From the cell containing the given text, extract its center point as (x, y) coordinate. 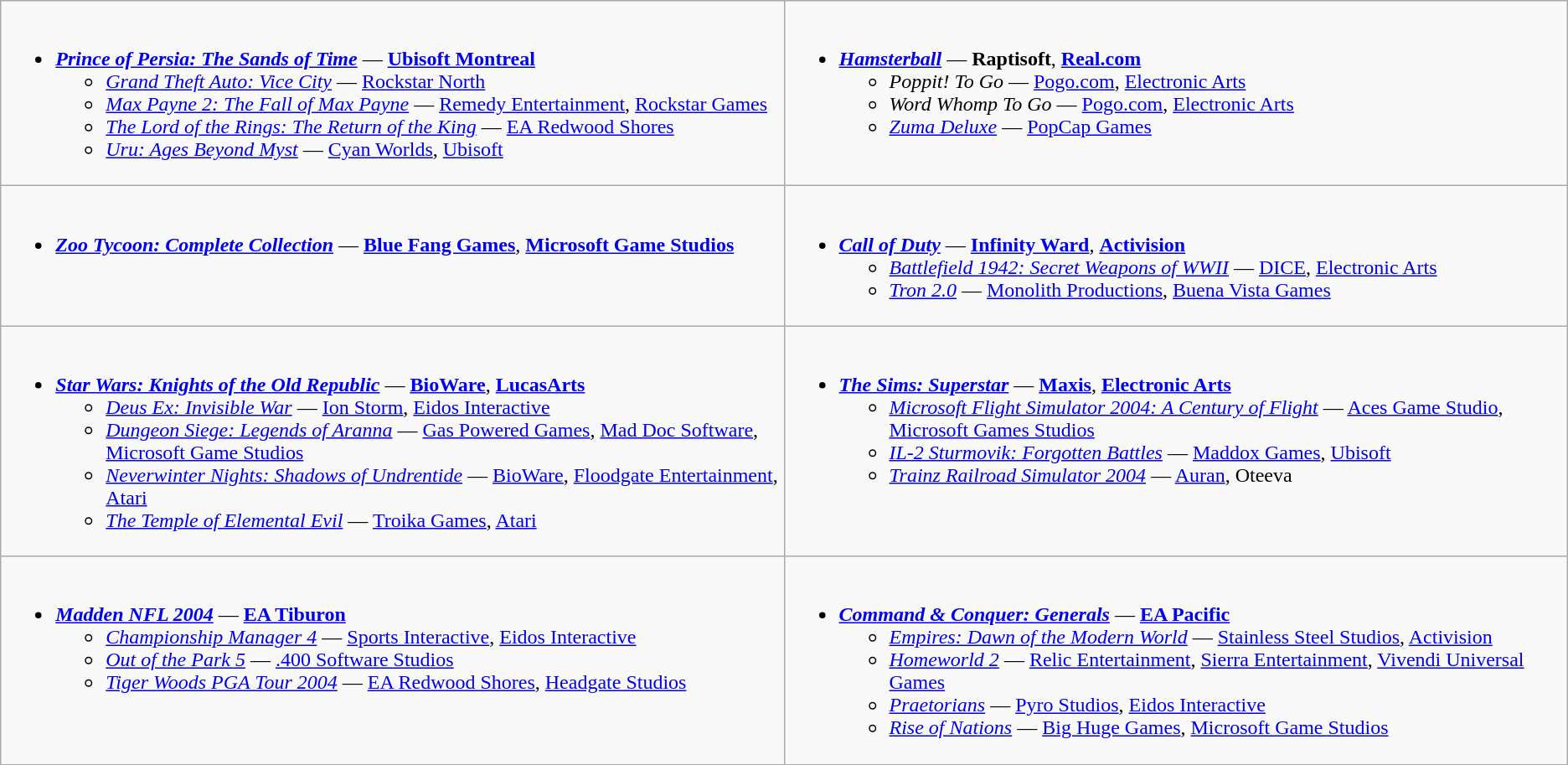
Zoo Tycoon: Complete Collection — Blue Fang Games, Microsoft Game Studios (392, 256)
Hamsterball — Raptisoft, Real.comPoppit! To Go — Pogo.com, Electronic ArtsWord Whomp To Go — Pogo.com, Electronic ArtsZuma Deluxe — PopCap Games (1176, 94)
